Scan for the cell matching the given text and deliver its (X, Y) coordinate at center. 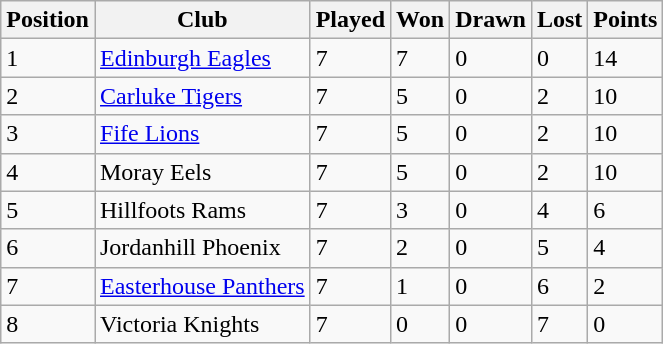
Victoria Knights (202, 324)
Moray Eels (202, 172)
Jordanhill Phoenix (202, 248)
Lost (559, 20)
Position (48, 20)
Played (350, 20)
8 (48, 324)
14 (626, 58)
Edinburgh Eagles (202, 58)
Points (626, 20)
Drawn (491, 20)
Hillfoots Rams (202, 210)
Won (420, 20)
Carluke Tigers (202, 96)
Club (202, 20)
Fife Lions (202, 134)
Easterhouse Panthers (202, 286)
